Detect which cell encompasses the target text, then output its (X, Y) center coordinate. 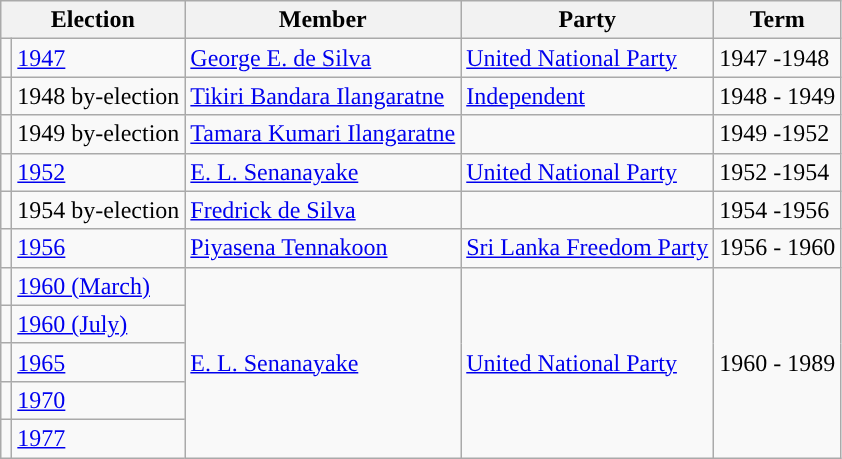
1954 -1956 (778, 210)
George E. de Silva (323, 58)
1947 (98, 58)
1949 by-election (98, 134)
Term (778, 20)
Fredrick de Silva (323, 210)
1965 (98, 362)
1977 (98, 438)
Election (93, 20)
1947 -1948 (778, 58)
Member (323, 20)
1970 (98, 400)
1954 by-election (98, 210)
1952 (98, 172)
1948 - 1949 (778, 96)
Tamara Kumari Ilangaratne (323, 134)
1956 - 1960 (778, 248)
1949 -1952 (778, 134)
Sri Lanka Freedom Party (588, 248)
1948 by-election (98, 96)
Piyasena Tennakoon (323, 248)
Tikiri Bandara Ilangaratne (323, 96)
1960 - 1989 (778, 362)
1960 (March) (98, 286)
1960 (July) (98, 324)
1956 (98, 248)
Party (588, 20)
Independent (588, 96)
1952 -1954 (778, 172)
